For the text-containing cell, return its midpoint in (x, y) coordinate format. 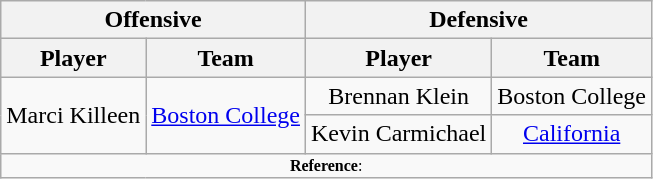
Brennan Klein (398, 96)
Defensive (478, 20)
Reference: (326, 165)
Kevin Carmichael (398, 134)
Marci Killeen (74, 115)
Offensive (154, 20)
California (572, 134)
